Identify which cell holds the provided text, then report its (X, Y) central coordinate. 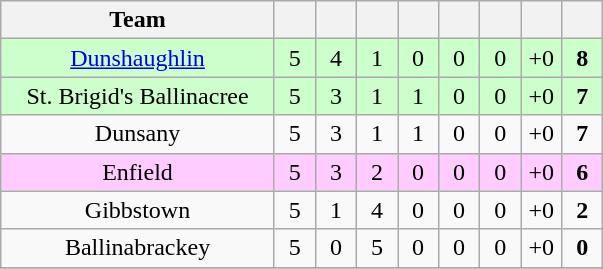
Dunsany (138, 134)
Gibbstown (138, 210)
Enfield (138, 172)
Team (138, 20)
6 (582, 172)
Ballinabrackey (138, 248)
8 (582, 58)
Dunshaughlin (138, 58)
St. Brigid's Ballinacree (138, 96)
